Provide the (x, y) coordinate of the cell's center where the given text is located.  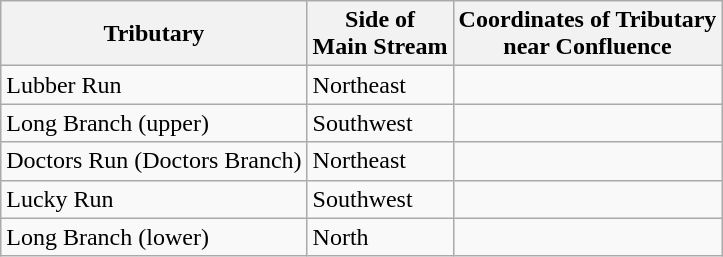
Coordinates of Tributarynear Confluence (588, 34)
Long Branch (lower) (154, 237)
Long Branch (upper) (154, 123)
Lucky Run (154, 199)
Doctors Run (Doctors Branch) (154, 161)
Side ofMain Stream (380, 34)
Tributary (154, 34)
North (380, 237)
Lubber Run (154, 85)
